Return the [x, y] coordinate for the center point of the cell that contains the specified text.  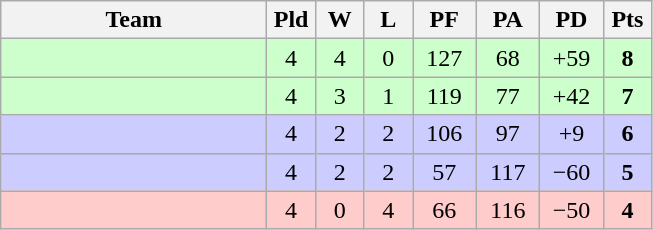
7 [628, 96]
−60 [572, 172]
Team [134, 20]
6 [628, 134]
68 [508, 58]
PF [444, 20]
77 [508, 96]
PA [508, 20]
+9 [572, 134]
Pld [292, 20]
Pts [628, 20]
W [340, 20]
117 [508, 172]
97 [508, 134]
127 [444, 58]
5 [628, 172]
57 [444, 172]
119 [444, 96]
+59 [572, 58]
−50 [572, 210]
3 [340, 96]
8 [628, 58]
+42 [572, 96]
66 [444, 210]
106 [444, 134]
PD [572, 20]
116 [508, 210]
1 [388, 96]
L [388, 20]
